Search for the cell housing the specified text and yield its [X, Y] center coordinate. 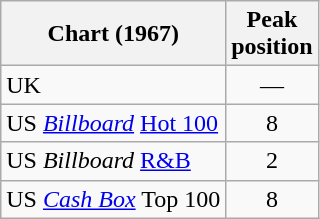
US Cash Box Top 100 [114, 199]
— [272, 85]
UK [114, 85]
US Billboard Hot 100 [114, 123]
Peakposition [272, 34]
US Billboard R&B [114, 161]
Chart (1967) [114, 34]
2 [272, 161]
